Find where the given text appears and provide that cell's center as (x, y) coordinate. 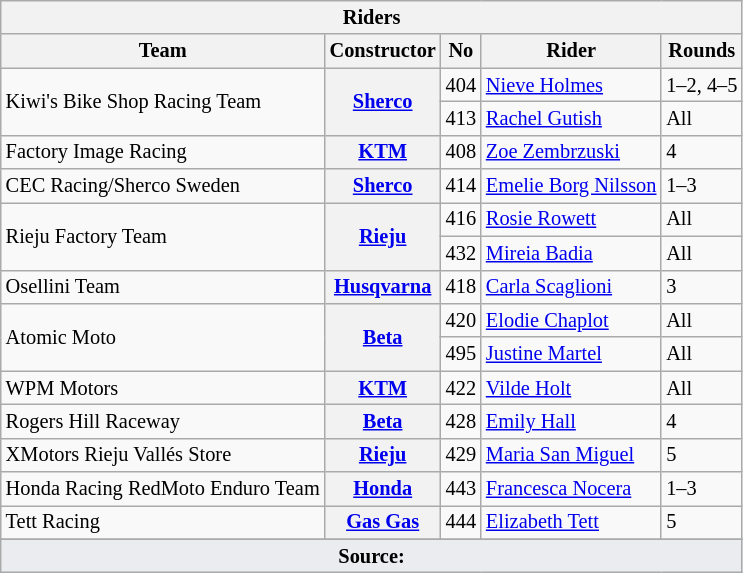
Source: (372, 556)
CEC Racing/Sherco Sweden (163, 186)
1–2, 4–5 (702, 85)
416 (461, 219)
Rounds (702, 51)
3 (702, 287)
Kiwi's Bike Shop Racing Team (163, 102)
Honda Racing RedMoto Enduro Team (163, 489)
Factory Image Racing (163, 152)
495 (461, 354)
Honda (383, 489)
432 (461, 253)
Elizabeth Tett (571, 522)
Team (163, 51)
Justine Martel (571, 354)
Rosie Rowett (571, 219)
Constructor (383, 51)
418 (461, 287)
414 (461, 186)
Nieve Holmes (571, 85)
Emelie Borg Nilsson (571, 186)
Atomic Moto (163, 336)
Husqvarna (383, 287)
Gas Gas (383, 522)
Rieju Factory Team (163, 236)
WPM Motors (163, 388)
Elodie Chaplot (571, 320)
Emily Hall (571, 421)
422 (461, 388)
Carla Scaglioni (571, 287)
Francesca Nocera (571, 489)
No (461, 51)
Rider (571, 51)
XMotors Rieju Vallés Store (163, 455)
Zoe Zembrzuski (571, 152)
Osellini Team (163, 287)
Rogers Hill Raceway (163, 421)
Rachel Gutish (571, 118)
Mireia Badia (571, 253)
443 (461, 489)
Maria San Miguel (571, 455)
429 (461, 455)
420 (461, 320)
Riders (372, 17)
Tett Racing (163, 522)
413 (461, 118)
444 (461, 522)
408 (461, 152)
404 (461, 85)
Vilde Holt (571, 388)
428 (461, 421)
